Locate the cell with the specified text and output its (X, Y) center coordinate. 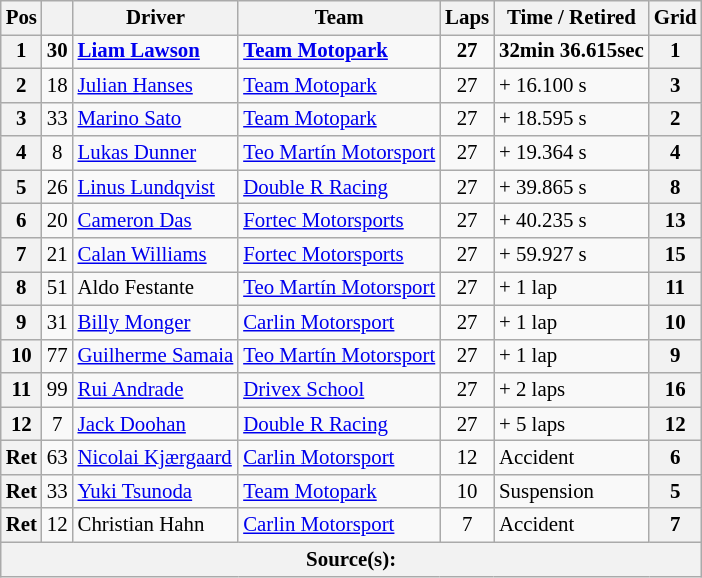
Rui Andrade (156, 390)
Billy Monger (156, 322)
21 (58, 255)
Time / Retired (572, 18)
15 (676, 255)
Guilherme Samaia (156, 356)
31 (58, 322)
Driver (156, 18)
Source(s): (352, 559)
Pos (22, 18)
Calan Williams (156, 255)
+ 18.595 s (572, 119)
Drivex School (339, 390)
16 (676, 390)
77 (58, 356)
Team (339, 18)
+ 40.235 s (572, 221)
18 (58, 85)
Grid (676, 18)
Jack Doohan (156, 424)
+ 59.927 s (572, 255)
Liam Lawson (156, 51)
Nicolai Kjærgaard (156, 458)
26 (58, 187)
30 (58, 51)
Lukas Dunner (156, 153)
Julian Hanses (156, 85)
Linus Lundqvist (156, 187)
Marino Sato (156, 119)
32min 36.615sec (572, 51)
+ 16.100 s (572, 85)
63 (58, 458)
99 (58, 390)
Suspension (572, 491)
+ 5 laps (572, 424)
Cameron Das (156, 221)
Laps (467, 18)
13 (676, 221)
51 (58, 288)
+ 39.865 s (572, 187)
+ 2 laps (572, 390)
Christian Hahn (156, 525)
Yuki Tsunoda (156, 491)
+ 19.364 s (572, 153)
20 (58, 221)
Aldo Festante (156, 288)
